Scan for the cell matching the given text and deliver its (x, y) coordinate at center. 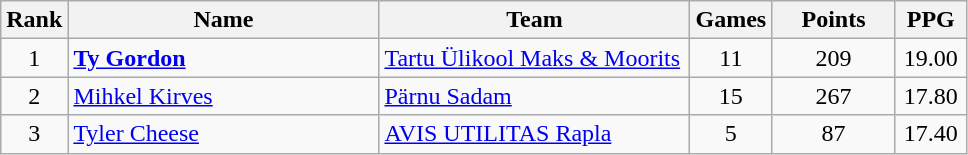
Rank (34, 20)
Games (731, 20)
2 (34, 96)
Tyler Cheese (224, 134)
Pärnu Sadam (534, 96)
87 (834, 134)
Points (834, 20)
209 (834, 58)
3 (34, 134)
267 (834, 96)
Tartu Ülikool Maks & Moorits (534, 58)
1 (34, 58)
Ty Gordon (224, 58)
11 (731, 58)
Mihkel Kirves (224, 96)
17.80 (930, 96)
Name (224, 20)
Team (534, 20)
PPG (930, 20)
19.00 (930, 58)
17.40 (930, 134)
AVIS UTILITAS Rapla (534, 134)
15 (731, 96)
5 (731, 134)
